Extract the [x, y] coordinate from the center of the cell holding the provided text.  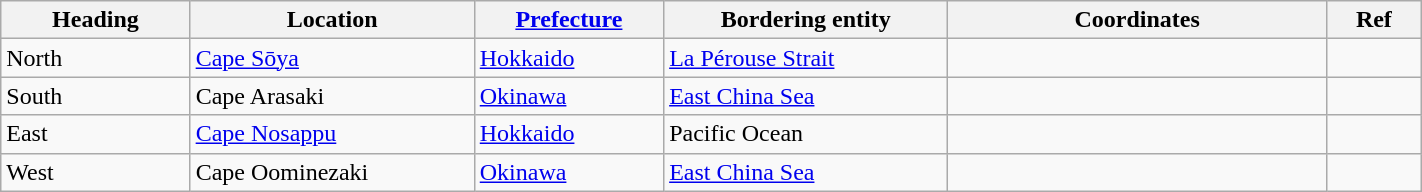
Cape Oominezaki [332, 172]
La Pérouse Strait [806, 58]
Cape Sōya [332, 58]
Bordering entity [806, 20]
Cape Nosappu [332, 134]
Location [332, 20]
Cape Arasaki [332, 96]
North [96, 58]
East [96, 134]
Pacific Ocean [806, 134]
Heading [96, 20]
West [96, 172]
Coordinates [1138, 20]
Prefecture [568, 20]
Ref [1374, 20]
South [96, 96]
